Identify which cell holds the provided text, then report its (X, Y) central coordinate. 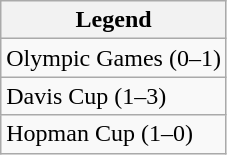
Hopman Cup (1–0) (114, 134)
Davis Cup (1–3) (114, 96)
Olympic Games (0–1) (114, 58)
Legend (114, 20)
